Find where the given text appears and provide that cell's center as [x, y] coordinate. 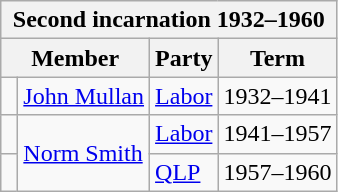
Norm Smith [84, 153]
Term [278, 58]
1932–1941 [278, 96]
Member [76, 58]
QLP [184, 172]
Second incarnation 1932–1960 [169, 20]
John Mullan [84, 96]
Party [184, 58]
1941–1957 [278, 134]
1957–1960 [278, 172]
